Scan for the cell matching the given text and deliver its (x, y) coordinate at center. 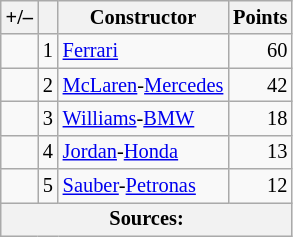
60 (260, 51)
Constructor (143, 17)
18 (260, 118)
Jordan-Honda (143, 152)
Points (260, 17)
3 (48, 118)
McLaren-Mercedes (143, 85)
12 (260, 186)
5 (48, 186)
42 (260, 85)
4 (48, 152)
2 (48, 85)
+/– (20, 17)
Sauber-Petronas (143, 186)
Williams-BMW (143, 118)
Sources: (147, 219)
Ferrari (143, 51)
1 (48, 51)
13 (260, 152)
